Output the (X, Y) coordinate of the center of the cell containing the given text.  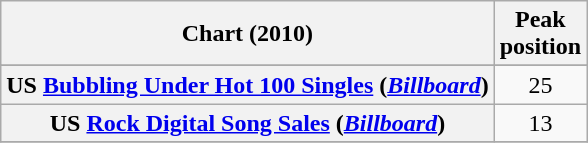
13 (540, 123)
Chart (2010) (248, 34)
US Bubbling Under Hot 100 Singles (Billboard) (248, 85)
Peakposition (540, 34)
US Rock Digital Song Sales (Billboard) (248, 123)
25 (540, 85)
